Find where the given text appears and provide that cell's center as [x, y] coordinate. 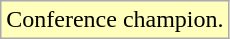
Conference champion. [115, 20]
